Return the (x, y) coordinate for the center point of the cell that contains the specified text.  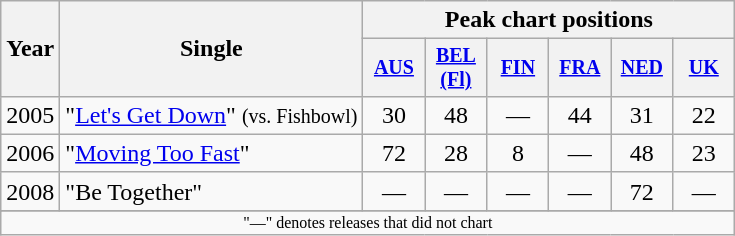
"Let's Get Down" (vs. Fishbowl) (212, 115)
23 (704, 153)
FIN (518, 68)
22 (704, 115)
8 (518, 153)
30 (394, 115)
FRA (580, 68)
28 (456, 153)
44 (580, 115)
AUS (394, 68)
31 (642, 115)
UK (704, 68)
"Be Together" (212, 191)
"Moving Too Fast" (212, 153)
Year (30, 49)
BEL(Fl) (456, 68)
2006 (30, 153)
"—" denotes releases that did not chart (368, 222)
NED (642, 68)
2008 (30, 191)
Peak chart positions (549, 20)
2005 (30, 115)
Single (212, 49)
